Determine the [x, y] coordinate at the center of the cell enclosing the given text.  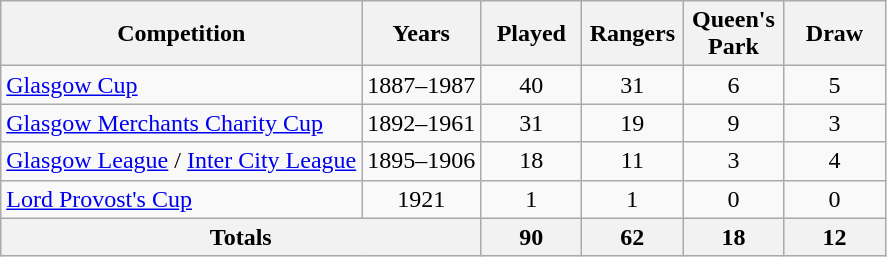
Rangers [632, 34]
Glasgow League / Inter City League [182, 161]
Draw [834, 34]
1887–1987 [422, 85]
Queen's Park [734, 34]
Totals [241, 237]
6 [734, 85]
5 [834, 85]
40 [532, 85]
Competition [182, 34]
Glasgow Merchants Charity Cup [182, 123]
Years [422, 34]
4 [834, 161]
9 [734, 123]
Played [532, 34]
90 [532, 237]
1895–1906 [422, 161]
1921 [422, 199]
12 [834, 237]
1892–1961 [422, 123]
Glasgow Cup [182, 85]
19 [632, 123]
62 [632, 237]
Lord Provost's Cup [182, 199]
11 [632, 161]
